Scan for the cell matching the given text and deliver its [x, y] coordinate at center. 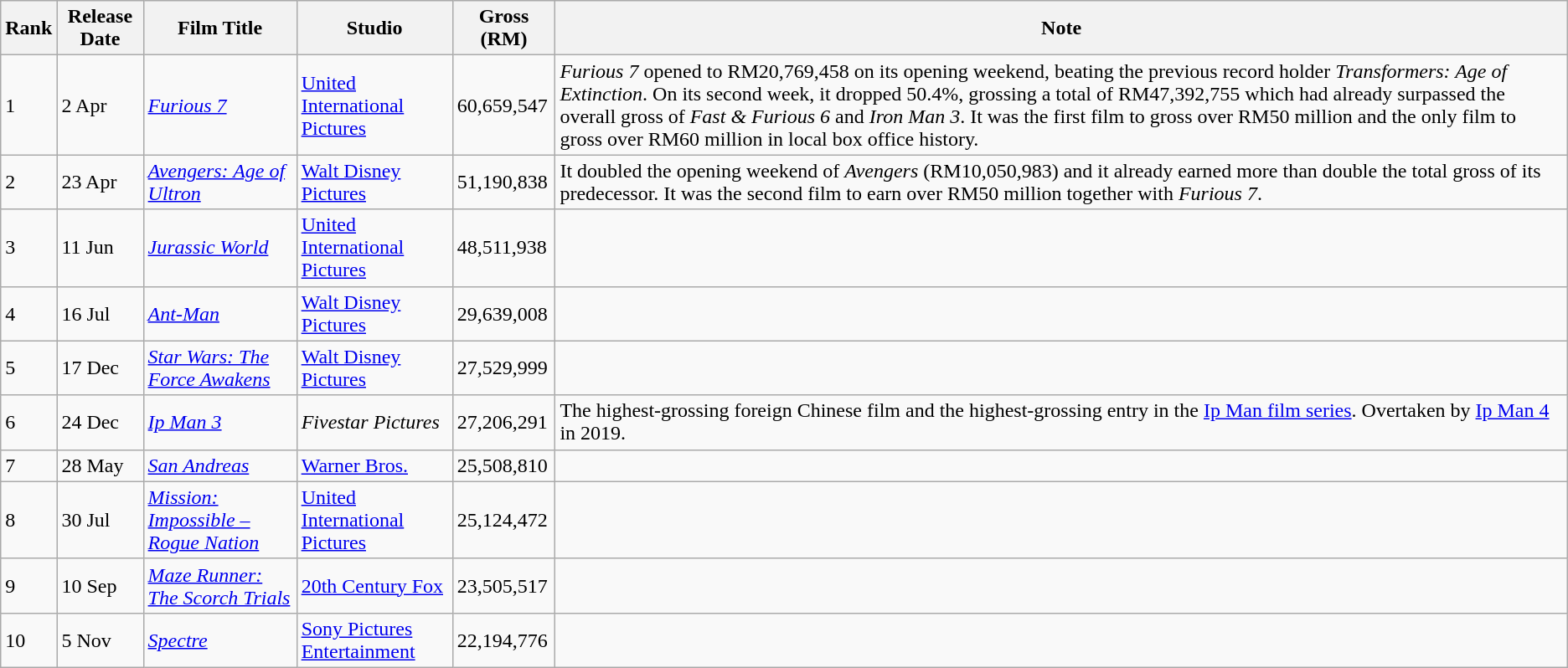
23,505,517 [504, 586]
22,194,776 [504, 640]
3 [28, 248]
Spectre [219, 640]
20th Century Fox [374, 586]
27,529,999 [504, 368]
Avengers: Age of Ultron [219, 182]
6 [28, 422]
Film Title [219, 28]
Note [1061, 28]
7 [28, 465]
Fivestar Pictures [374, 422]
Maze Runner: The Scorch Trials [219, 586]
28 May [101, 465]
2 [28, 182]
24 Dec [101, 422]
5 [28, 368]
10 [28, 640]
Jurassic World [219, 248]
29,639,008 [504, 313]
Studio [374, 28]
30 Jul [101, 520]
10 Sep [101, 586]
60,659,547 [504, 105]
1 [28, 105]
Gross (RM) [504, 28]
The highest-grossing foreign Chinese film and the highest-grossing entry in the Ip Man film series. Overtaken by Ip Man 4 in 2019. [1061, 422]
2 Apr [101, 105]
Furious 7 [219, 105]
Star Wars: The Force Awakens [219, 368]
48,511,938 [504, 248]
17 Dec [101, 368]
5 Nov [101, 640]
Sony Pictures Entertainment [374, 640]
Ant-Man [219, 313]
25,124,472 [504, 520]
Mission: Impossible – Rogue Nation [219, 520]
San Andreas [219, 465]
Ip Man 3 [219, 422]
25,508,810 [504, 465]
4 [28, 313]
Release Date [101, 28]
Warner Bros. [374, 465]
9 [28, 586]
8 [28, 520]
51,190,838 [504, 182]
16 Jul [101, 313]
Rank [28, 28]
27,206,291 [504, 422]
11 Jun [101, 248]
23 Apr [101, 182]
